From the cell containing the given text, extract its center point as (X, Y) coordinate. 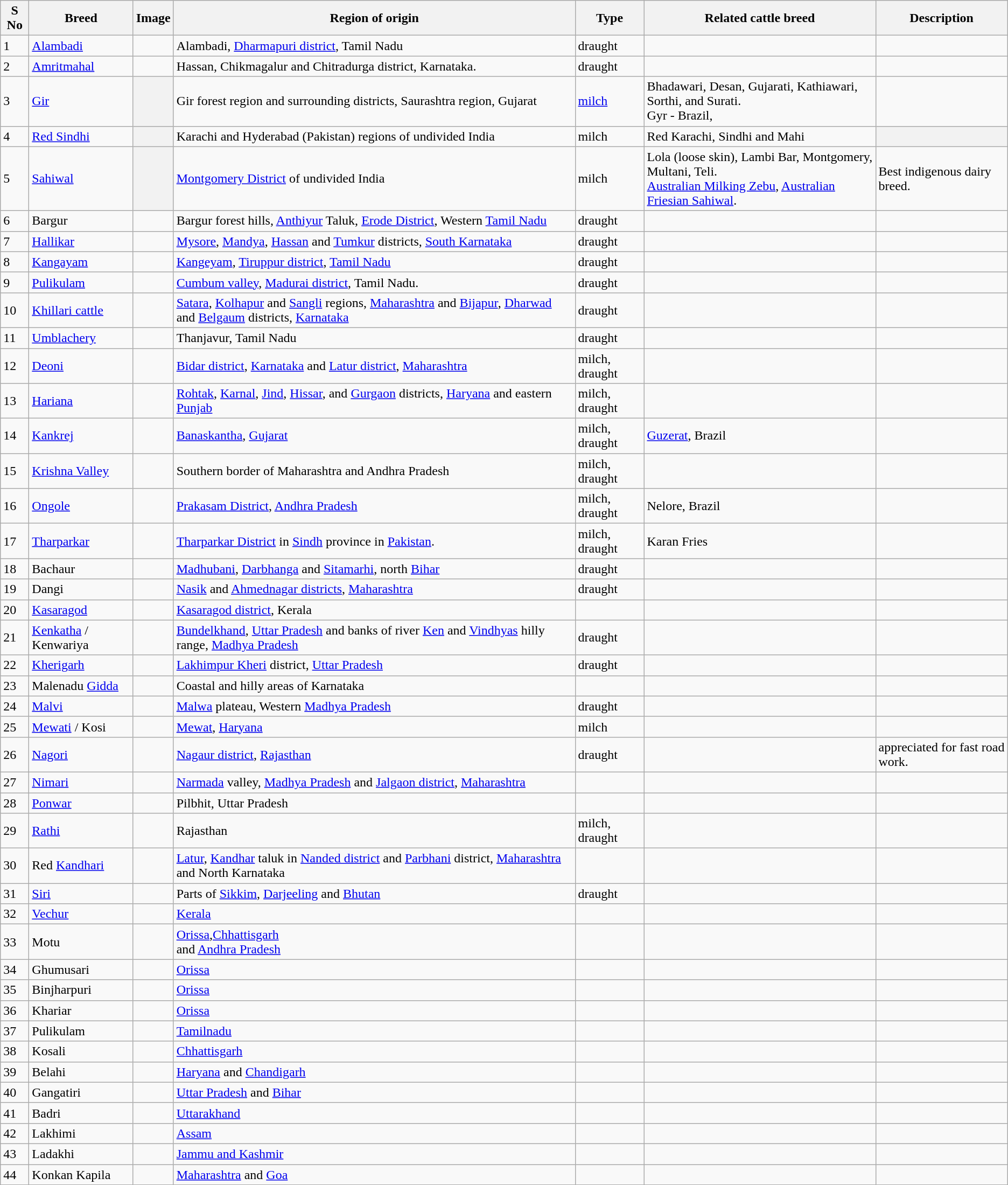
Kangeyam, Tiruppur district, Tamil Nadu (374, 262)
Red Karachi, Sindhi and Mahi (760, 136)
36 (15, 1010)
Kenkatha / Kenwariya (81, 638)
Gangatiri (81, 1092)
Malenadu Gidda (81, 686)
Mysore, Mandya, Hassan and Tumkur districts, South Karnataka (374, 241)
31 (15, 894)
Nasik and Ahmednagar districts, Maharashtra (374, 589)
Lola (loose skin), Lambi Bar, Montgomery, Multani, Teli.Australian Milking Zebu, Australian Friesian Sahiwal. (760, 179)
27 (15, 782)
Cumbum valley, Madurai district, Tamil Nadu. (374, 282)
Banaskantha, Gujarat (374, 436)
Sahiwal (81, 179)
Rohtak, Karnal, Jind, Hissar, and Gurgaon districts, Haryana and eastern Punjab (374, 401)
Tharparkar (81, 541)
Latur, Kandhar taluk in Nanded district and Parbhani district, Maharashtra and North Karnataka (374, 866)
Deoni (81, 365)
29 (15, 831)
Bhadawari, Desan, Gujarati, Kathiawari, Sorthi, and Surati.Gyr - Brazil, (760, 101)
Nagaur district, Rajasthan (374, 754)
11 (15, 338)
Type (610, 18)
20 (15, 610)
7 (15, 241)
Kasaragod (81, 610)
Image (153, 18)
41 (15, 1113)
Gir (81, 101)
14 (15, 436)
Haryana and Chandigarh (374, 1072)
Guzerat, Brazil (760, 436)
Ponwar (81, 803)
39 (15, 1072)
Region of origin (374, 18)
6 (15, 221)
13 (15, 401)
Uttar Pradesh and Bihar (374, 1092)
Karan Fries (760, 541)
21 (15, 638)
Nagori (81, 754)
Vechur (81, 914)
Parts of Sikkim, Darjeeling and Bhutan (374, 894)
Assam (374, 1133)
Tharparkar District in Sindh province in Pakistan. (374, 541)
Hassan, Chikmagalur and Chitradurga district, Karnataka. (374, 66)
Jammu and Kashmir (374, 1154)
Konkan Kapila (81, 1175)
2 (15, 66)
Best indigenous dairy breed. (941, 179)
38 (15, 1051)
19 (15, 589)
Kosali (81, 1051)
Maharashtra and Goa (374, 1175)
Gir forest region and surrounding districts, Saurashtra region, Gujarat (374, 101)
22 (15, 665)
17 (15, 541)
Kankrej (81, 436)
Khariar (81, 1010)
40 (15, 1092)
Motu (81, 942)
Prakasam District, Andhra Pradesh (374, 506)
Narmada valley, Madhya Pradesh and Jalgaon district, Maharashtra (374, 782)
Coastal and hilly areas of Karnataka (374, 686)
Malwa plateau, Western Madhya Pradesh (374, 706)
Badri (81, 1113)
Related cattle breed (760, 18)
37 (15, 1031)
18 (15, 569)
10 (15, 310)
33 (15, 942)
Red Sindhi (81, 136)
Kasaragod district, Kerala (374, 610)
Siri (81, 894)
Southern border of Maharashtra and Andhra Pradesh (374, 471)
1 (15, 46)
3 (15, 101)
S No (15, 18)
Description (941, 18)
Bargur forest hills, Anthiyur Taluk, Erode District, Western Tamil Nadu (374, 221)
28 (15, 803)
Binjharpuri (81, 990)
42 (15, 1133)
Nimari (81, 782)
Red Kandhari (81, 866)
12 (15, 365)
Bundelkhand, Uttar Pradesh and banks of river Ken and Vindhyas hilly range, Madhya Pradesh (374, 638)
Rajasthan (374, 831)
Ghumusari (81, 970)
43 (15, 1154)
Alambadi, Dharmapuri district, Tamil Nadu (374, 46)
Dangi (81, 589)
30 (15, 866)
Bargur (81, 221)
Breed (81, 18)
8 (15, 262)
Umblachery (81, 338)
34 (15, 970)
Belahi (81, 1072)
16 (15, 506)
Krishna Valley (81, 471)
Alambadi (81, 46)
32 (15, 914)
Rathi (81, 831)
26 (15, 754)
Thanjavur, Tamil Nadu (374, 338)
24 (15, 706)
Chhattisgarh (374, 1051)
Tamilnadu (374, 1031)
23 (15, 686)
Satara, Kolhapur and Sangli regions, Maharashtra and Bijapur, Dharwad and Belgaum districts, Karnataka (374, 310)
Amritmahal (81, 66)
25 (15, 727)
Kherigarh (81, 665)
35 (15, 990)
Kangayam (81, 262)
Kerala (374, 914)
Lakhimpur Kheri district, Uttar Pradesh (374, 665)
4 (15, 136)
Ladakhi (81, 1154)
Bidar district, Karnataka and Latur district, Maharashtra (374, 365)
Ongole (81, 506)
15 (15, 471)
Hariana (81, 401)
Mewat, Haryana (374, 727)
Karachi and Hyderabad (Pakistan) regions of undivided India (374, 136)
Lakhimi (81, 1133)
Madhubani, Darbhanga and Sitamarhi, north Bihar (374, 569)
Mewati / Kosi (81, 727)
Orissa,Chhattisgarhand Andhra Pradesh (374, 942)
Bachaur (81, 569)
Pilbhit, Uttar Pradesh (374, 803)
Malvi (81, 706)
Nelore, Brazil (760, 506)
Hallikar (81, 241)
appreciated for fast road work. (941, 754)
Montgomery District of undivided India (374, 179)
44 (15, 1175)
Khillari cattle (81, 310)
Uttarakhand (374, 1113)
9 (15, 282)
5 (15, 179)
